Determine the (X, Y) coordinate at the center of the cell enclosing the given text.  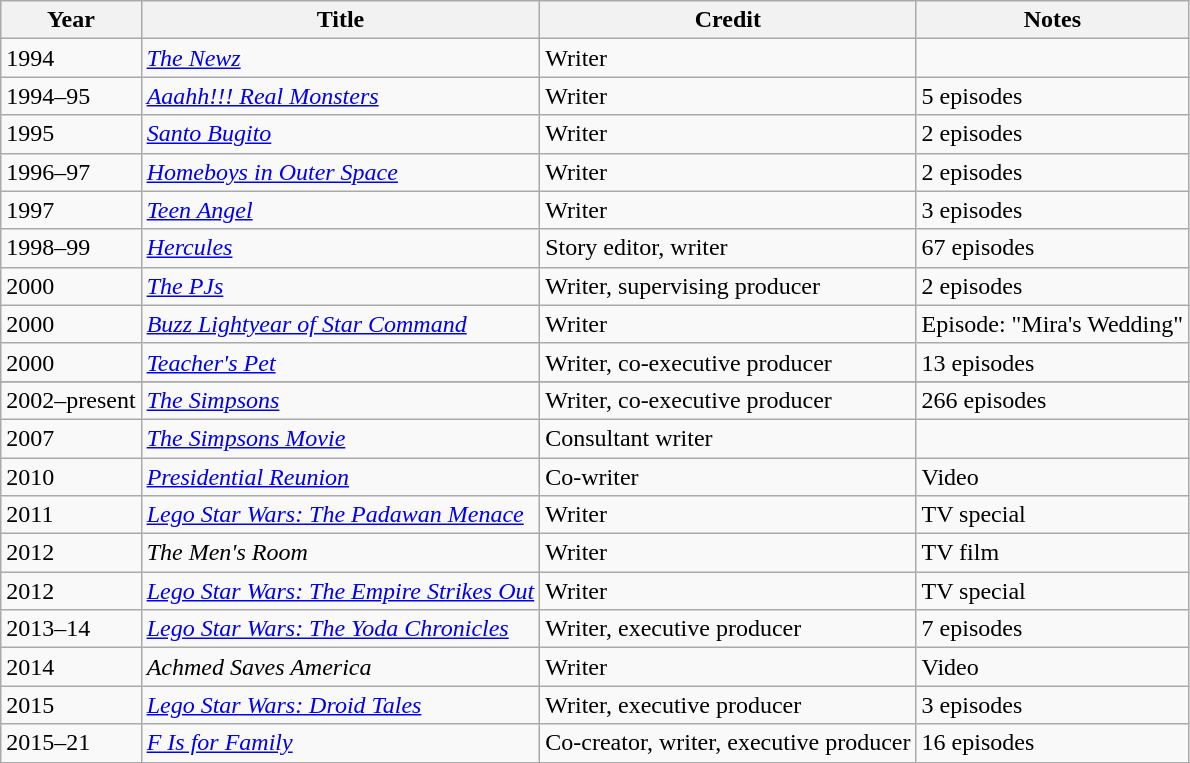
1996–97 (71, 172)
Teacher's Pet (340, 362)
The PJs (340, 286)
Teen Angel (340, 210)
Homeboys in Outer Space (340, 172)
Notes (1052, 20)
Co-creator, writer, executive producer (728, 743)
The Simpsons Movie (340, 438)
The Simpsons (340, 400)
Story editor, writer (728, 248)
1995 (71, 134)
266 episodes (1052, 400)
TV film (1052, 553)
2014 (71, 667)
67 episodes (1052, 248)
Hercules (340, 248)
Co-writer (728, 477)
F Is for Family (340, 743)
2015–21 (71, 743)
Lego Star Wars: The Padawan Menace (340, 515)
The Men's Room (340, 553)
2015 (71, 705)
Presidential Reunion (340, 477)
Year (71, 20)
2002–present (71, 400)
2007 (71, 438)
2011 (71, 515)
Lego Star Wars: The Empire Strikes Out (340, 591)
1994–95 (71, 96)
Buzz Lightyear of Star Command (340, 324)
1998–99 (71, 248)
Writer, supervising producer (728, 286)
Episode: "Mira's Wedding" (1052, 324)
7 episodes (1052, 629)
5 episodes (1052, 96)
Consultant writer (728, 438)
1997 (71, 210)
2010 (71, 477)
Achmed Saves America (340, 667)
16 episodes (1052, 743)
Lego Star Wars: Droid Tales (340, 705)
Title (340, 20)
1994 (71, 58)
13 episodes (1052, 362)
Lego Star Wars: The Yoda Chronicles (340, 629)
Santo Bugito (340, 134)
Credit (728, 20)
Aaahh!!! Real Monsters (340, 96)
The Newz (340, 58)
2013–14 (71, 629)
